From the cell containing the given text, extract its center point as [x, y] coordinate. 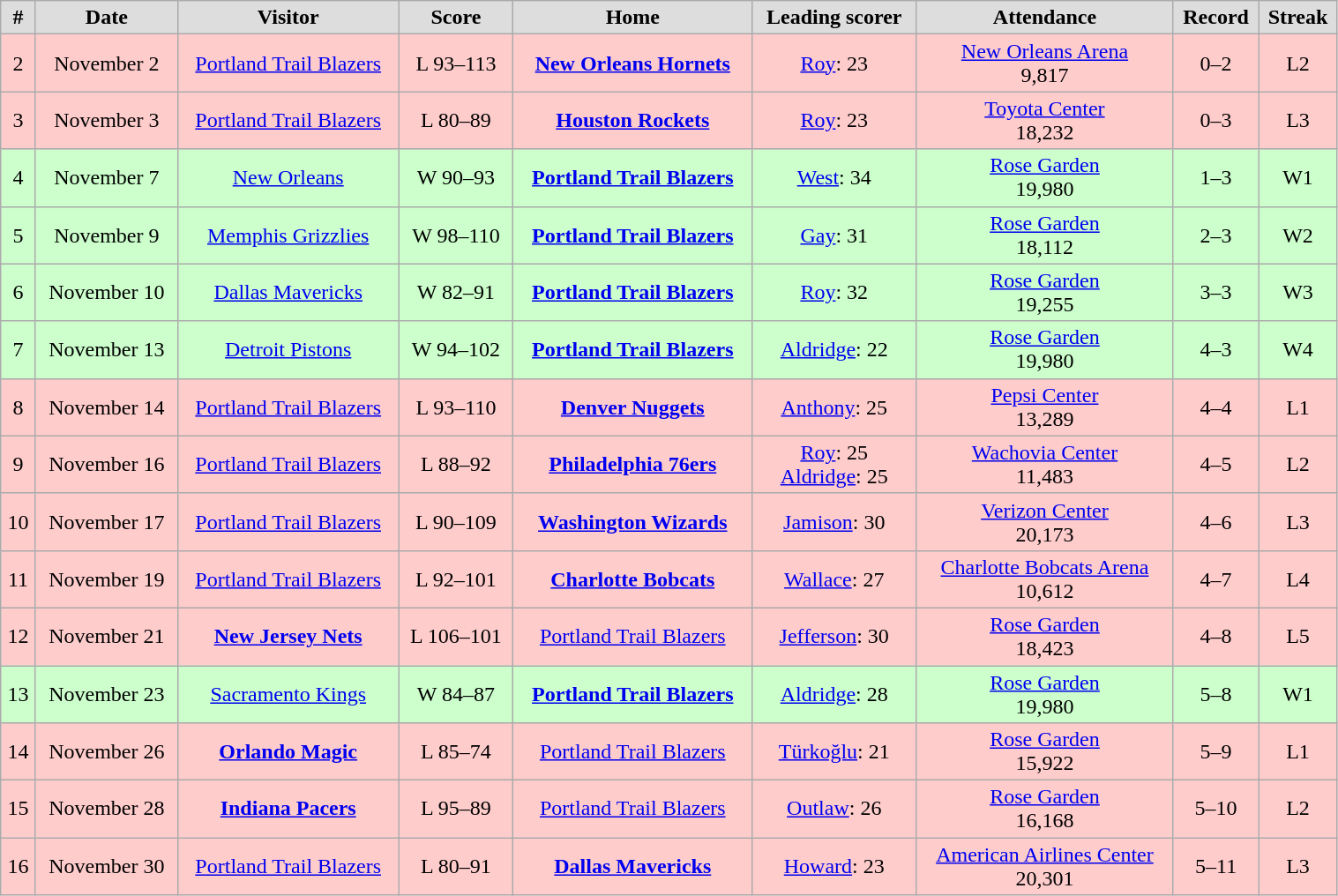
W3 [1298, 293]
November 13 [106, 349]
Outlaw: 26 [834, 810]
4–3 [1215, 349]
November 16 [106, 464]
3–3 [1215, 293]
11 [19, 579]
Sacramento Kings [288, 693]
W2 [1298, 235]
November 9 [106, 235]
L 85–74 [456, 751]
Roy: 32 [834, 293]
Aldridge: 22 [834, 349]
W 90–93 [456, 178]
Detroit Pistons [288, 349]
Gay: 31 [834, 235]
W 82–91 [456, 293]
Charlotte Bobcats [633, 579]
L 95–89 [456, 810]
November 21 [106, 637]
L 93–113 [456, 63]
L5 [1298, 637]
Toyota Center18,232 [1044, 120]
5–8 [1215, 693]
2 [19, 63]
November 26 [106, 751]
4–7 [1215, 579]
Roy: 25Aldridge: 25 [834, 464]
Wallace: 27 [834, 579]
Date [106, 18]
November 30 [106, 866]
4–5 [1215, 464]
Record [1215, 18]
Home [633, 18]
Washington Wizards [633, 522]
New Orleans [288, 178]
4–6 [1215, 522]
4–4 [1215, 407]
16 [19, 866]
Jamison: 30 [834, 522]
L 90–109 [456, 522]
4–8 [1215, 637]
15 [19, 810]
0–3 [1215, 120]
13 [19, 693]
November 19 [106, 579]
New Jersey Nets [288, 637]
Pepsi Center13,289 [1044, 407]
Streak [1298, 18]
L 80–89 [456, 120]
Leading scorer [834, 18]
November 10 [106, 293]
9 [19, 464]
Denver Nuggets [633, 407]
Rose Garden18,423 [1044, 637]
Score [456, 18]
0–2 [1215, 63]
W 94–102 [456, 349]
8 [19, 407]
Visitor [288, 18]
November 17 [106, 522]
Memphis Grizzlies [288, 235]
# [19, 18]
Charlotte Bobcats Arena10,612 [1044, 579]
L 93–110 [456, 407]
L 92–101 [456, 579]
November 3 [106, 120]
Rose Garden18,112 [1044, 235]
West: 34 [834, 178]
November 2 [106, 63]
Indiana Pacers [288, 810]
5–10 [1215, 810]
Türkoğlu: 21 [834, 751]
12 [19, 637]
5 [19, 235]
10 [19, 522]
14 [19, 751]
Rose Garden15,922 [1044, 751]
Orlando Magic [288, 751]
5–11 [1215, 866]
Anthony: 25 [834, 407]
Aldridge: 28 [834, 693]
New Orleans Hornets [633, 63]
L4 [1298, 579]
L 80–91 [456, 866]
6 [19, 293]
November 23 [106, 693]
Jefferson: 30 [834, 637]
November 14 [106, 407]
W 84–87 [456, 693]
American Airlines Center20,301 [1044, 866]
Howard: 23 [834, 866]
2–3 [1215, 235]
Rose Garden19,255 [1044, 293]
L 106–101 [456, 637]
Attendance [1044, 18]
Verizon Center20,173 [1044, 522]
Houston Rockets [633, 120]
5–9 [1215, 751]
November 28 [106, 810]
W 98–110 [456, 235]
Rose Garden16,168 [1044, 810]
November 7 [106, 178]
W4 [1298, 349]
3 [19, 120]
New Orleans Arena9,817 [1044, 63]
7 [19, 349]
4 [19, 178]
Wachovia Center11,483 [1044, 464]
L 88–92 [456, 464]
1–3 [1215, 178]
Philadelphia 76ers [633, 464]
